Pinpoint the cell where the given text exists, returning its [X, Y] midpoint coordinate. 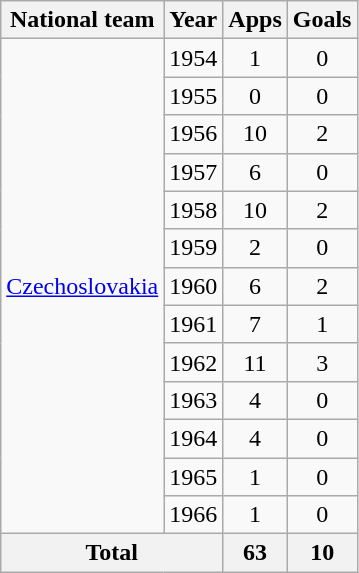
63 [255, 553]
1955 [194, 96]
Total [112, 553]
1963 [194, 400]
1954 [194, 58]
Goals [322, 20]
11 [255, 362]
1962 [194, 362]
1956 [194, 134]
1964 [194, 438]
1960 [194, 286]
7 [255, 324]
1966 [194, 515]
1961 [194, 324]
3 [322, 362]
1957 [194, 172]
1958 [194, 210]
Year [194, 20]
1965 [194, 477]
1959 [194, 248]
National team [82, 20]
Apps [255, 20]
Czechoslovakia [82, 286]
